Identify which cell holds the provided text, then report its [x, y] central coordinate. 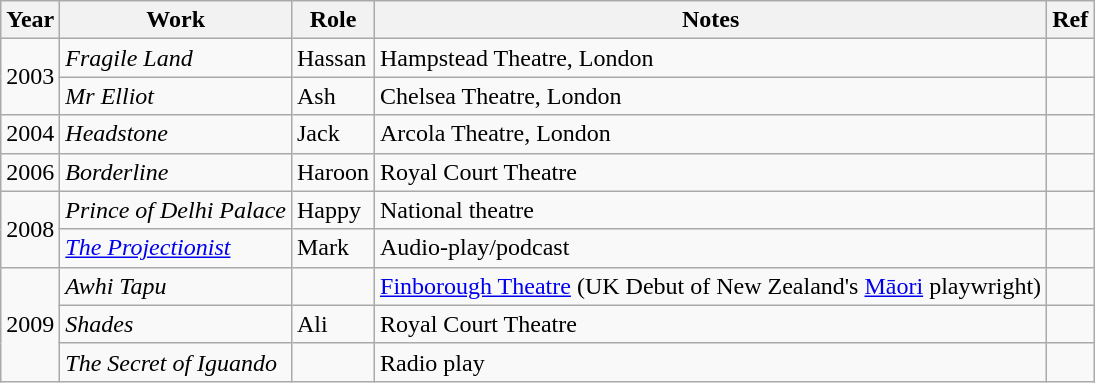
Ash [332, 96]
Haroon [332, 172]
Hassan [332, 58]
Ref [1070, 20]
Awhi Tapu [176, 286]
Ali [332, 324]
Arcola Theatre, London [711, 134]
Mark [332, 248]
Headstone [176, 134]
Year [30, 20]
Prince of Delhi Palace [176, 210]
The Secret of Iguando [176, 362]
National theatre [711, 210]
Radio play [711, 362]
Shades [176, 324]
Notes [711, 20]
Borderline [176, 172]
Hampstead Theatre, London [711, 58]
2008 [30, 229]
Fragile Land [176, 58]
Happy [332, 210]
Finborough Theatre (UK Debut of New Zealand's Māori playwright) [711, 286]
The Projectionist [176, 248]
Chelsea Theatre, London [711, 96]
Work [176, 20]
Jack [332, 134]
Mr Elliot [176, 96]
2006 [30, 172]
2009 [30, 324]
2003 [30, 77]
Role [332, 20]
Audio-play/podcast [711, 248]
2004 [30, 134]
